Search for the cell housing the specified text and yield its [X, Y] center coordinate. 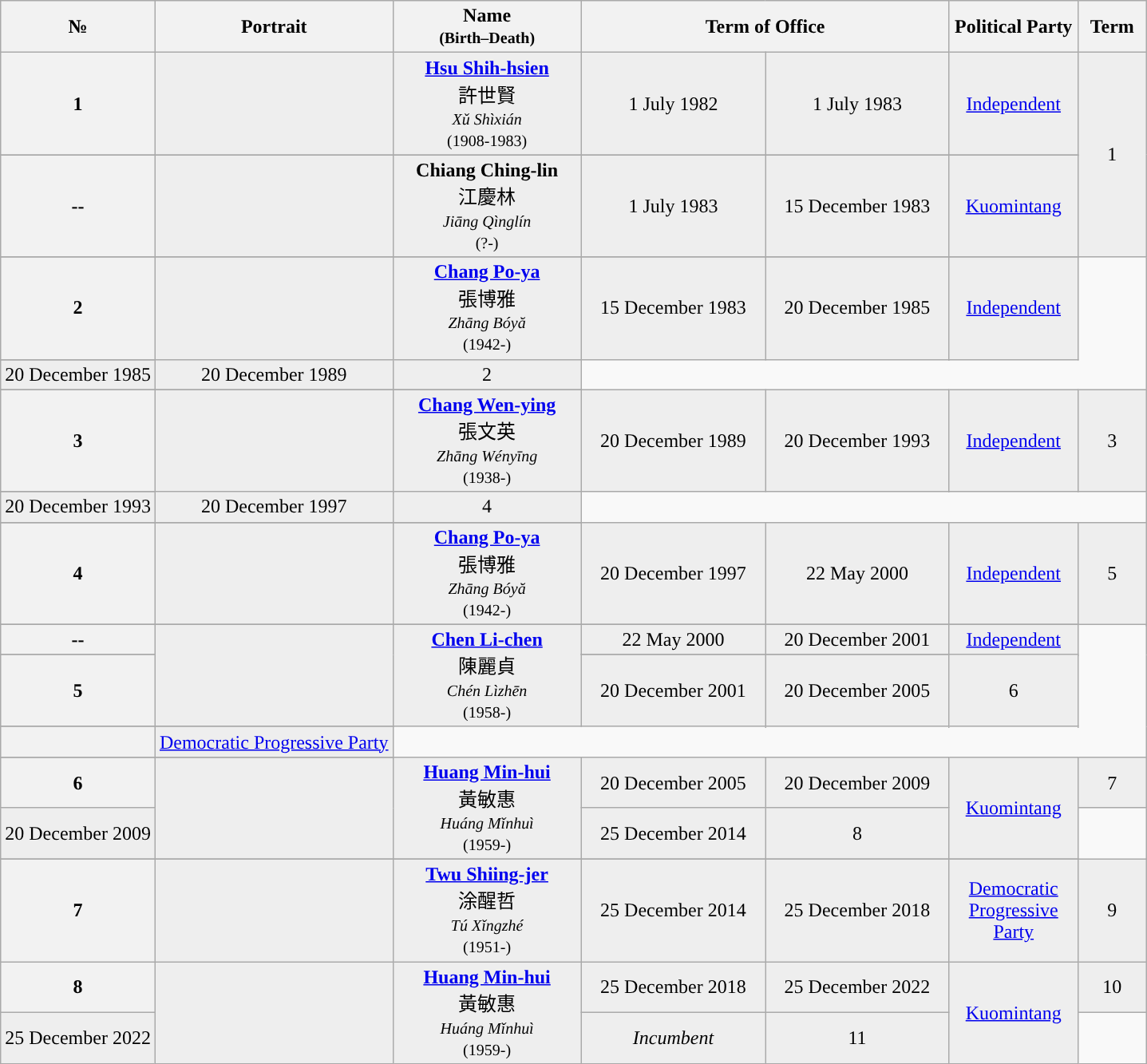
11 [857, 1038]
Chang Wen-ying張文英Zhāng Wényīng (1938-) [487, 441]
9 [1112, 910]
Portrait [274, 27]
Twu Shiing-jer涂醒哲Tú Xǐngzhé (1951-) [487, 910]
Incumbent [674, 1038]
1 July 1982 [674, 104]
Term [1112, 27]
Term of Office [765, 27]
10 [1112, 987]
Chiang Ching-lin江慶林Jiāng Qìnglín (?-) [487, 206]
Name(Birth–Death) [487, 27]
№ [78, 27]
Hsu Shih-hsien許世賢Xǔ Shìxián (1908-1983) [487, 104]
Political Party [1014, 27]
Chen Li-chen陳麗貞Chén Lìzhēn (1958-) [487, 675]
